Search for the cell housing the specified text and yield its [X, Y] center coordinate. 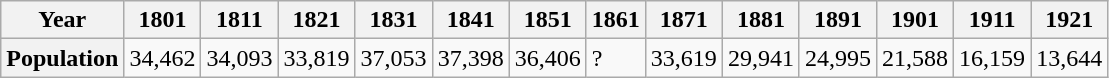
33,819 [316, 58]
37,398 [470, 58]
1891 [838, 20]
34,462 [162, 58]
1871 [684, 20]
Year [62, 20]
1841 [470, 20]
? [616, 58]
16,159 [992, 58]
1831 [394, 20]
29,941 [760, 58]
34,093 [240, 58]
1911 [992, 20]
1811 [240, 20]
21,588 [914, 58]
1801 [162, 20]
1901 [914, 20]
33,619 [684, 58]
1921 [1070, 20]
1861 [616, 20]
Population [62, 58]
13,644 [1070, 58]
24,995 [838, 58]
37,053 [394, 58]
1851 [548, 20]
1881 [760, 20]
1821 [316, 20]
36,406 [548, 58]
